Scan for the cell matching the given text and deliver its (x, y) coordinate at center. 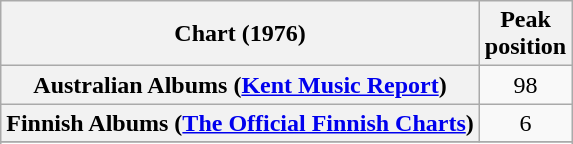
Australian Albums (Kent Music Report) (240, 85)
98 (525, 85)
Peakposition (525, 34)
Chart (1976) (240, 34)
6 (525, 123)
Finnish Albums (The Official Finnish Charts) (240, 123)
